Extract the [x, y] coordinate from the center of the cell holding the provided text.  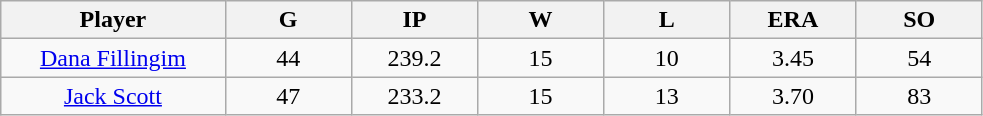
47 [288, 96]
Dana Fillingim [113, 58]
W [540, 20]
Jack Scott [113, 96]
3.45 [793, 58]
IP [414, 20]
83 [919, 96]
Player [113, 20]
L [667, 20]
G [288, 20]
ERA [793, 20]
3.70 [793, 96]
54 [919, 58]
44 [288, 58]
233.2 [414, 96]
239.2 [414, 58]
SO [919, 20]
13 [667, 96]
10 [667, 58]
